Detect which cell encompasses the target text, then output its [x, y] center coordinate. 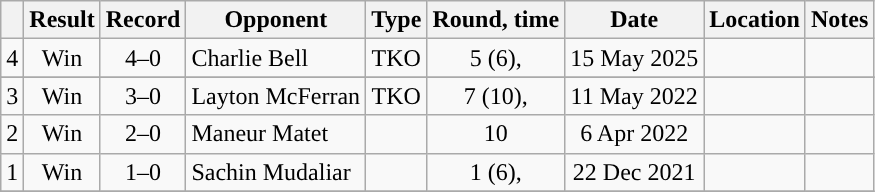
Notes [839, 20]
6 Apr 2022 [634, 134]
Round, time [496, 20]
11 May 2022 [634, 96]
22 Dec 2021 [634, 172]
7 (10), [496, 96]
10 [496, 134]
3 [12, 96]
4–0 [143, 58]
Sachin Mudaliar [276, 172]
15 May 2025 [634, 58]
4 [12, 58]
3–0 [143, 96]
Layton McFerran [276, 96]
2 [12, 134]
Charlie Bell [276, 58]
1 [12, 172]
Date [634, 20]
Location [755, 20]
Maneur Matet [276, 134]
1 (6), [496, 172]
Type [396, 20]
Result [62, 20]
Record [143, 20]
1–0 [143, 172]
5 (6), [496, 58]
Opponent [276, 20]
2–0 [143, 134]
